For the text-containing cell, return its midpoint in (x, y) coordinate format. 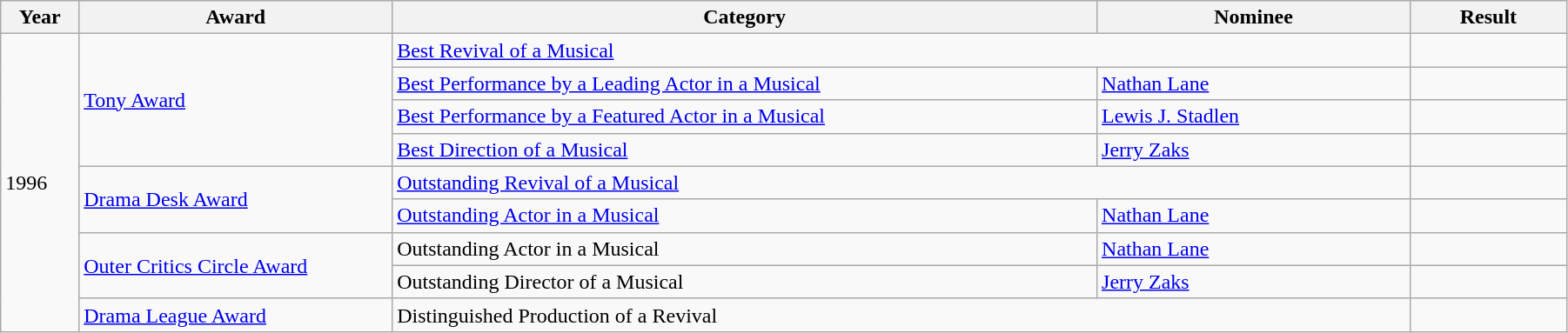
Best Direction of a Musical (745, 150)
Category (745, 17)
Year (40, 17)
Best Performance by a Featured Actor in a Musical (745, 117)
1996 (40, 183)
Best Performance by a Leading Actor in a Musical (745, 83)
Drama Desk Award (236, 199)
Distinguished Production of a Revival (901, 315)
Nominee (1254, 17)
Tony Award (236, 100)
Lewis J. Stadlen (1254, 117)
Result (1488, 17)
Best Revival of a Musical (901, 50)
Outer Critics Circle Award (236, 265)
Drama League Award (236, 315)
Outstanding Revival of a Musical (901, 183)
Award (236, 17)
Outstanding Director of a Musical (745, 282)
